Return [X, Y] of the center of cell containing provided text 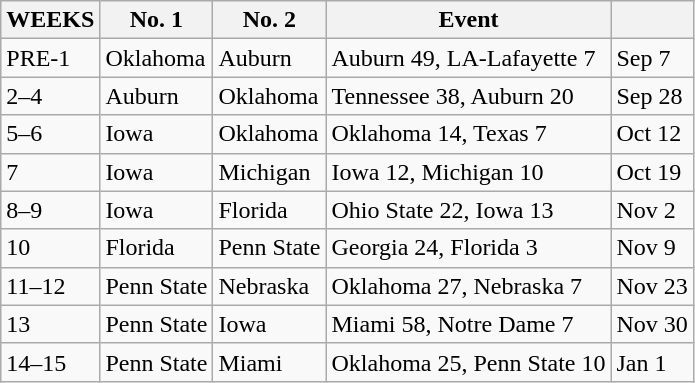
Event [468, 20]
8–9 [50, 210]
Miami [270, 362]
Ohio State 22, Iowa 13 [468, 210]
Nebraska [270, 286]
Michigan [270, 172]
Iowa 12, Michigan 10 [468, 172]
WEEKS [50, 20]
Jan 1 [652, 362]
Nov 2 [652, 210]
Nov 30 [652, 324]
10 [50, 248]
Georgia 24, Florida 3 [468, 248]
Auburn 49, LA-Lafayette 7 [468, 58]
Oklahoma 25, Penn State 10 [468, 362]
Oct 12 [652, 134]
No. 2 [270, 20]
PRE-1 [50, 58]
7 [50, 172]
Sep 7 [652, 58]
Oklahoma 14, Texas 7 [468, 134]
5–6 [50, 134]
13 [50, 324]
14–15 [50, 362]
11–12 [50, 286]
No. 1 [156, 20]
Nov 9 [652, 248]
Nov 23 [652, 286]
Tennessee 38, Auburn 20 [468, 96]
Sep 28 [652, 96]
2–4 [50, 96]
Miami 58, Notre Dame 7 [468, 324]
Oklahoma 27, Nebraska 7 [468, 286]
Oct 19 [652, 172]
